Identify which cell holds the provided text, then report its (X, Y) central coordinate. 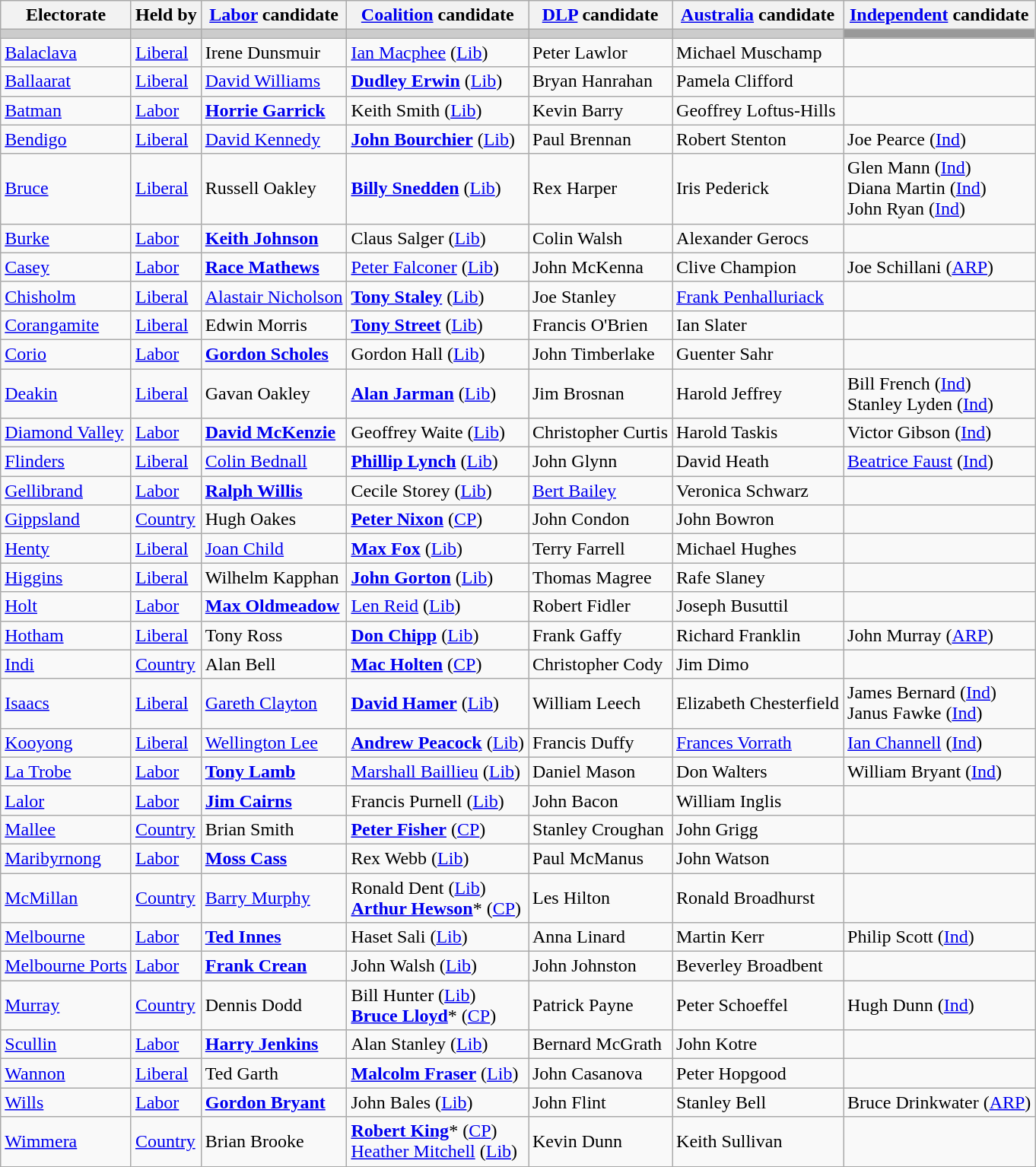
Victor Gibson (Ind) (939, 433)
Guenter Sahr (758, 354)
Wannon (66, 1073)
Peter Schoeffel (758, 1006)
Casey (66, 267)
Rafe Slaney (758, 577)
Bill Hunter (Lib)Bruce Lloyd* (CP) (438, 1006)
William Leech (599, 703)
Bruce Drinkwater (ARP) (939, 1102)
Jim Brosnan (599, 393)
Edwin Morris (274, 325)
Les Hilton (599, 898)
Higgins (66, 577)
Geoffrey Loftus-Hills (758, 110)
Paul Brennan (599, 139)
Alan Jarman (Lib) (438, 393)
John Casanova (599, 1073)
John Johnston (599, 966)
Bill French (Ind)Stanley Lyden (Ind) (939, 393)
Joan Child (274, 549)
Martin Kerr (758, 937)
Hotham (66, 635)
Scullin (66, 1045)
John Gorton (Lib) (438, 577)
Frank Crean (274, 966)
John Condon (599, 520)
John Flint (599, 1102)
James Bernard (Ind)Janus Fawke (Ind) (939, 703)
Labor candidate (274, 15)
Tony Staley (Lib) (438, 296)
Brian Smith (274, 829)
Beatrice Faust (Ind) (939, 462)
Ted Garth (274, 1073)
Don Walters (758, 771)
Melbourne (66, 937)
Tony Ross (274, 635)
Colin Walsh (599, 238)
Wilhelm Kapphan (274, 577)
Peter Hopgood (758, 1073)
Horrie Garrick (274, 110)
Jim Cairns (274, 800)
Keith Sullivan (758, 1141)
Ian Macphee (Lib) (438, 52)
Rex Harper (599, 189)
Elizabeth Chesterfield (758, 703)
Beverley Broadbent (758, 966)
Daniel Mason (599, 771)
Stanley Croughan (599, 829)
Haset Sali (Lib) (438, 937)
John Glynn (599, 462)
Patrick Payne (599, 1006)
La Trobe (66, 771)
Maribyrnong (66, 858)
Wills (66, 1102)
Keith Smith (Lib) (438, 110)
Iris Pederick (758, 189)
Paul McManus (599, 858)
Colin Bednall (274, 462)
Electorate (66, 15)
Dudley Erwin (Lib) (438, 81)
Hugh Dunn (Ind) (939, 1006)
Clive Champion (758, 267)
Gippsland (66, 520)
Robert Fidler (599, 606)
Peter Lawlor (599, 52)
Bert Bailey (599, 491)
Mac Holten (CP) (438, 664)
Kooyong (66, 742)
Ian Slater (758, 325)
Max Fox (Lib) (438, 549)
Terry Farrell (599, 549)
Alastair Nicholson (274, 296)
Len Reid (Lib) (438, 606)
Holt (66, 606)
Alan Stanley (Lib) (438, 1045)
Ralph Willis (274, 491)
Geoffrey Waite (Lib) (438, 433)
John Kotre (758, 1045)
Corio (66, 354)
John McKenna (599, 267)
Bernard McGrath (599, 1045)
Lalor (66, 800)
Race Mathews (274, 267)
Balaclava (66, 52)
Wellington Lee (274, 742)
Alexander Gerocs (758, 238)
John Murray (ARP) (939, 635)
Joe Schillani (ARP) (939, 267)
Batman (66, 110)
Stanley Bell (758, 1102)
Henty (66, 549)
Keith Johnson (274, 238)
Philip Scott (Ind) (939, 937)
Peter Falconer (Lib) (438, 267)
DLP candidate (599, 15)
William Bryant (Ind) (939, 771)
Michael Muschamp (758, 52)
Anna Linard (599, 937)
Indi (66, 664)
Robert Stenton (758, 139)
John Bourchier (Lib) (438, 139)
Ballaarat (66, 81)
Malcolm Fraser (Lib) (438, 1073)
John Bowron (758, 520)
Kevin Dunn (599, 1141)
Ronald Broadhurst (758, 898)
Dennis Dodd (274, 1006)
Frank Gaffy (599, 635)
Joseph Busuttil (758, 606)
Robert King* (CP)Heather Mitchell (Lib) (438, 1141)
John Bacon (599, 800)
David Heath (758, 462)
David Williams (274, 81)
Billy Snedden (Lib) (438, 189)
Pamela Clifford (758, 81)
Harold Jeffrey (758, 393)
William Inglis (758, 800)
Alan Bell (274, 664)
Gordon Scholes (274, 354)
Barry Murphy (274, 898)
Veronica Schwarz (758, 491)
Gordon Bryant (274, 1102)
Frank Penhalluriack (758, 296)
Coalition candidate (438, 15)
Gareth Clayton (274, 703)
Melbourne Ports (66, 966)
David McKenzie (274, 433)
Corangamite (66, 325)
Bryan Hanrahan (599, 81)
Bruce (66, 189)
Joe Stanley (599, 296)
John Watson (758, 858)
John Bales (Lib) (438, 1102)
Flinders (66, 462)
Andrew Peacock (Lib) (438, 742)
David Hamer (Lib) (438, 703)
Thomas Magree (599, 577)
Deakin (66, 393)
Glen Mann (Ind)Diana Martin (Ind)John Ryan (Ind) (939, 189)
Murray (66, 1006)
Peter Fisher (CP) (438, 829)
Ted Innes (274, 937)
Tony Lamb (274, 771)
Max Oldmeadow (274, 606)
Francis O'Brien (599, 325)
Jim Dimo (758, 664)
Gavan Oakley (274, 393)
Mallee (66, 829)
John Timberlake (599, 354)
Francis Duffy (599, 742)
Kevin Barry (599, 110)
Independent candidate (939, 15)
Chisholm (66, 296)
Australia candidate (758, 15)
Held by (166, 15)
Diamond Valley (66, 433)
Ian Channell (Ind) (939, 742)
Bendigo (66, 139)
McMillan (66, 898)
Claus Salger (Lib) (438, 238)
Phillip Lynch (Lib) (438, 462)
Cecile Storey (Lib) (438, 491)
Marshall Baillieu (Lib) (438, 771)
Joe Pearce (Ind) (939, 139)
Burke (66, 238)
Richard Franklin (758, 635)
Christopher Cody (599, 664)
Harry Jenkins (274, 1045)
John Walsh (Lib) (438, 966)
Francis Purnell (Lib) (438, 800)
Irene Dunsmuir (274, 52)
Gordon Hall (Lib) (438, 354)
Rex Webb (Lib) (438, 858)
Frances Vorrath (758, 742)
Christopher Curtis (599, 433)
Tony Street (Lib) (438, 325)
Moss Cass (274, 858)
David Kennedy (274, 139)
Peter Nixon (CP) (438, 520)
Ronald Dent (Lib)Arthur Hewson* (CP) (438, 898)
Russell Oakley (274, 189)
Gellibrand (66, 491)
Don Chipp (Lib) (438, 635)
John Grigg (758, 829)
Wimmera (66, 1141)
Brian Brooke (274, 1141)
Michael Hughes (758, 549)
Hugh Oakes (274, 520)
Isaacs (66, 703)
Harold Taskis (758, 433)
